Return the (X, Y) coordinate for the center point of the cell that contains the specified text.  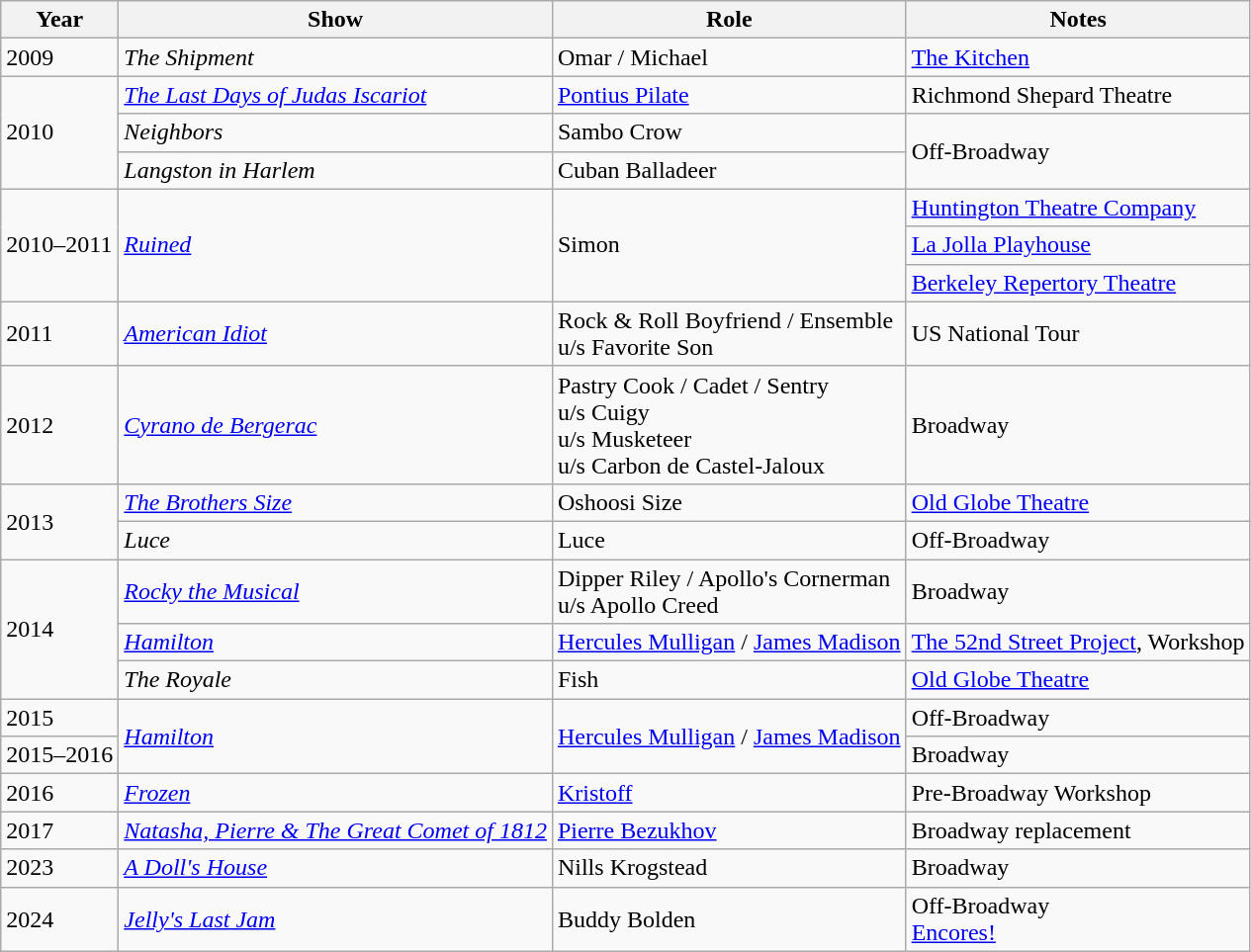
The Brothers Size (336, 502)
US National Tour (1078, 334)
Berkeley Repertory Theatre (1078, 283)
Pontius Pilate (729, 95)
Sambo Crow (729, 132)
Kristoff (729, 793)
Year (59, 20)
Cuban Balladeer (729, 170)
Pastry Cook / Cadet / Sentryu/s Cuigyu/s Musketeeru/s Carbon de Castel-Jaloux (729, 425)
Dipper Riley / Apollo's Cornermanu/s Apollo Creed (729, 591)
2013 (59, 521)
Neighbors (336, 132)
Pre-Broadway Workshop (1078, 793)
The Royale (336, 680)
2015–2016 (59, 755)
A Doll's House (336, 868)
2010–2011 (59, 245)
2010 (59, 132)
Rocky the Musical (336, 591)
Role (729, 20)
The Last Days of Judas Iscariot (336, 95)
American Idiot (336, 334)
Cyrano de Bergerac (336, 425)
Omar / Michael (729, 57)
2014 (59, 629)
Frozen (336, 793)
Broadway replacement (1078, 830)
Ruined (336, 245)
2009 (59, 57)
Natasha, Pierre & The Great Comet of 1812 (336, 830)
2016 (59, 793)
Nills Krogstead (729, 868)
The Kitchen (1078, 57)
Jelly's Last Jam (336, 919)
Huntington Theatre Company (1078, 208)
2023 (59, 868)
Rock & Roll Boyfriend / Ensembleu/s Favorite Son (729, 334)
2015 (59, 718)
La Jolla Playhouse (1078, 245)
Fish (729, 680)
Langston in Harlem (336, 170)
Oshoosi Size (729, 502)
2017 (59, 830)
The 52nd Street Project, Workshop (1078, 643)
2012 (59, 425)
Show (336, 20)
Richmond Shepard Theatre (1078, 95)
2024 (59, 919)
Notes (1078, 20)
Off-BroadwayEncores! (1078, 919)
2011 (59, 334)
Simon (729, 245)
Buddy Bolden (729, 919)
Pierre Bezukhov (729, 830)
The Shipment (336, 57)
